Capture the cell that displays the provided text and extract its (X, Y) central coordinate. 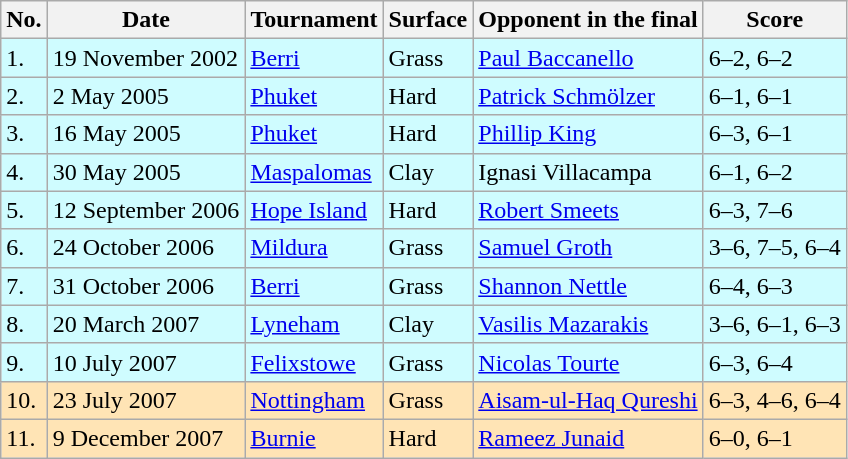
Surface (428, 20)
30 May 2005 (146, 172)
6–3, 6–4 (774, 362)
Burnie (314, 438)
6–3, 4–6, 6–4 (774, 400)
Score (774, 20)
6–2, 6–2 (774, 58)
Vasilis Mazarakis (588, 324)
9. (24, 362)
Opponent in the final (588, 20)
23 July 2007 (146, 400)
Rameez Junaid (588, 438)
5. (24, 210)
11. (24, 438)
Lyneham (314, 324)
Samuel Groth (588, 248)
7. (24, 286)
9 December 2007 (146, 438)
6–1, 6–1 (774, 96)
6–3, 7–6 (774, 210)
24 October 2006 (146, 248)
2. (24, 96)
10. (24, 400)
Maspalomas (314, 172)
6–4, 6–3 (774, 286)
10 July 2007 (146, 362)
Robert Smeets (588, 210)
Tournament (314, 20)
8. (24, 324)
12 September 2006 (146, 210)
No. (24, 20)
Ignasi Villacampa (588, 172)
Mildura (314, 248)
4. (24, 172)
6–1, 6–2 (774, 172)
1. (24, 58)
3–6, 6–1, 6–3 (774, 324)
Aisam-ul-Haq Qureshi (588, 400)
Shannon Nettle (588, 286)
Felixstowe (314, 362)
20 March 2007 (146, 324)
Hope Island (314, 210)
19 November 2002 (146, 58)
6. (24, 248)
3–6, 7–5, 6–4 (774, 248)
Patrick Schmölzer (588, 96)
3. (24, 134)
Date (146, 20)
31 October 2006 (146, 286)
Nicolas Tourte (588, 362)
Paul Baccanello (588, 58)
6–3, 6–1 (774, 134)
Phillip King (588, 134)
2 May 2005 (146, 96)
6–0, 6–1 (774, 438)
16 May 2005 (146, 134)
Nottingham (314, 400)
